Capture the cell that displays the provided text and extract its (X, Y) central coordinate. 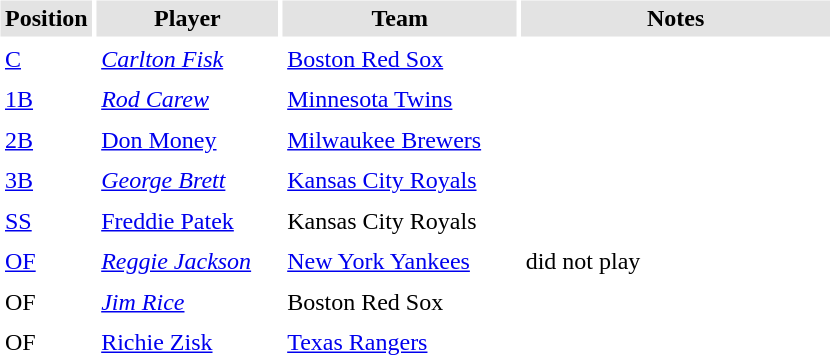
Don Money (188, 140)
SS (46, 221)
3B (46, 180)
C (46, 59)
Freddie Patek (188, 221)
Team (400, 18)
Player (188, 18)
George Brett (188, 180)
Milwaukee Brewers (400, 140)
2B (46, 140)
1B (46, 100)
Minnesota Twins (400, 100)
New York Yankees (400, 262)
Notes (676, 18)
Reggie Jackson (188, 262)
Rod Carew (188, 100)
did not play (676, 262)
Carlton Fisk (188, 59)
Position (46, 18)
Jim Rice (188, 302)
